Provide the (x, y) coordinate of the cell's center where the given text is located.  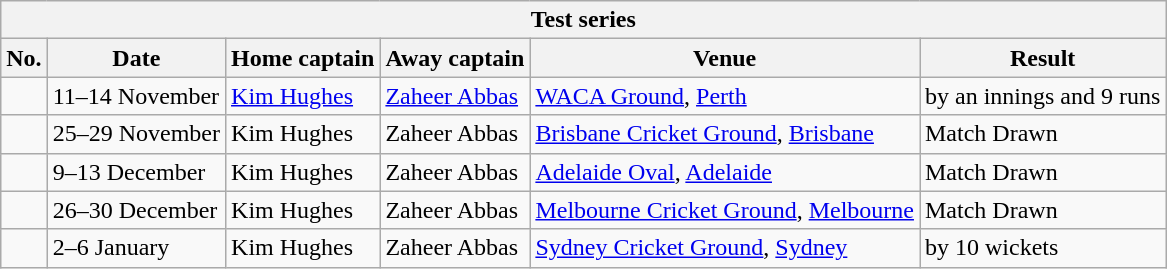
Home captain (303, 58)
No. (24, 58)
2–6 January (136, 248)
Away captain (455, 58)
11–14 November (136, 96)
Brisbane Cricket Ground, Brisbane (725, 134)
Venue (725, 58)
Date (136, 58)
Melbourne Cricket Ground, Melbourne (725, 210)
Result (1043, 58)
by an innings and 9 runs (1043, 96)
Test series (584, 20)
26–30 December (136, 210)
Sydney Cricket Ground, Sydney (725, 248)
Adelaide Oval, Adelaide (725, 172)
9–13 December (136, 172)
25–29 November (136, 134)
by 10 wickets (1043, 248)
WACA Ground, Perth (725, 96)
